Return the (X, Y) coordinate for the center point of the cell that contains the specified text.  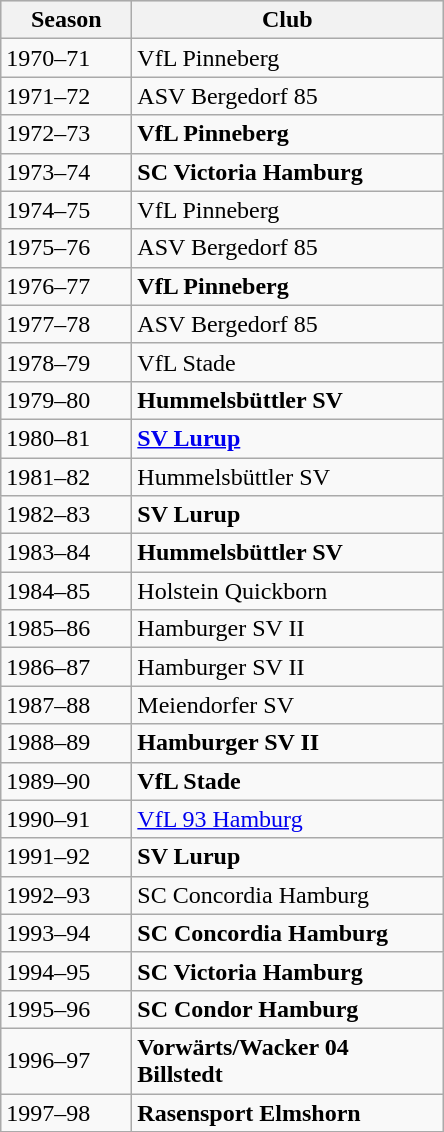
1990–91 (66, 819)
1981–82 (66, 477)
Vorwärts/Wacker 04 Billstedt (288, 1060)
VfL 93 Hamburg (288, 819)
1988–89 (66, 743)
1979–80 (66, 400)
1989–90 (66, 781)
1977–78 (66, 324)
1997–98 (66, 1113)
1987–88 (66, 705)
1985–86 (66, 629)
Holstein Quickborn (288, 591)
1986–87 (66, 667)
Meiendorfer SV (288, 705)
Season (66, 20)
1984–85 (66, 591)
1975–76 (66, 248)
1983–84 (66, 553)
1974–75 (66, 210)
1978–79 (66, 362)
SC Condor Hamburg (288, 1009)
1995–96 (66, 1009)
1973–74 (66, 172)
1982–83 (66, 515)
1994–95 (66, 971)
1972–73 (66, 134)
1970–71 (66, 58)
1976–77 (66, 286)
1980–81 (66, 438)
1991–92 (66, 857)
1971–72 (66, 96)
Club (288, 20)
1992–93 (66, 895)
1996–97 (66, 1060)
1993–94 (66, 933)
Rasensport Elmshorn (288, 1113)
